Return the (X, Y) coordinate for the center point of the cell that contains the specified text.  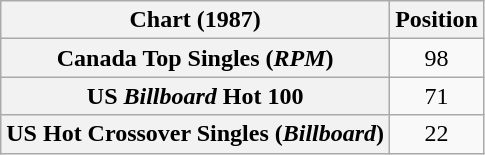
98 (437, 58)
Chart (1987) (196, 20)
US Billboard Hot 100 (196, 96)
Canada Top Singles (RPM) (196, 58)
Position (437, 20)
US Hot Crossover Singles (Billboard) (196, 134)
71 (437, 96)
22 (437, 134)
